Output the [x, y] coordinate of the center of the cell containing the given text.  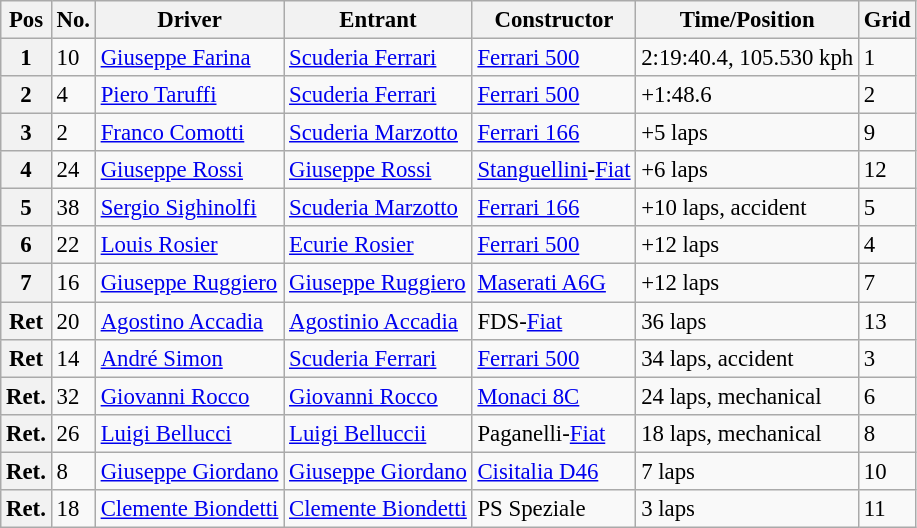
20 [73, 321]
Agostino Accadia [189, 321]
Giuseppe Farina [189, 58]
16 [73, 283]
No. [73, 20]
Stanguellini-Fiat [554, 170]
24 [73, 170]
Paganelli-Fiat [554, 433]
+5 laps [748, 133]
22 [73, 245]
+10 laps, accident [748, 208]
34 laps, accident [748, 358]
Agostinio Accadia [378, 321]
26 [73, 433]
Piero Taruffi [189, 95]
13 [886, 321]
Time/Position [748, 20]
11 [886, 509]
32 [73, 396]
7 laps [748, 471]
9 [886, 133]
Luigi Belluccii [378, 433]
Entrant [378, 20]
+1:48.6 [748, 95]
12 [886, 170]
Sergio Sighinolfi [189, 208]
3 laps [748, 509]
Pos [26, 20]
36 laps [748, 321]
FDS-Fiat [554, 321]
Luigi Bellucci [189, 433]
Driver [189, 20]
PS Speziale [554, 509]
Ecurie Rosier [378, 245]
Franco Comotti [189, 133]
Monaci 8C [554, 396]
14 [73, 358]
+6 laps [748, 170]
24 laps, mechanical [748, 396]
38 [73, 208]
18 [73, 509]
2:19:40.4, 105.530 kph [748, 58]
Constructor [554, 20]
André Simon [189, 358]
Cisitalia D46 [554, 471]
Grid [886, 20]
Maserati A6G [554, 283]
Louis Rosier [189, 245]
18 laps, mechanical [748, 433]
